Search for the cell housing the specified text and yield its (x, y) center coordinate. 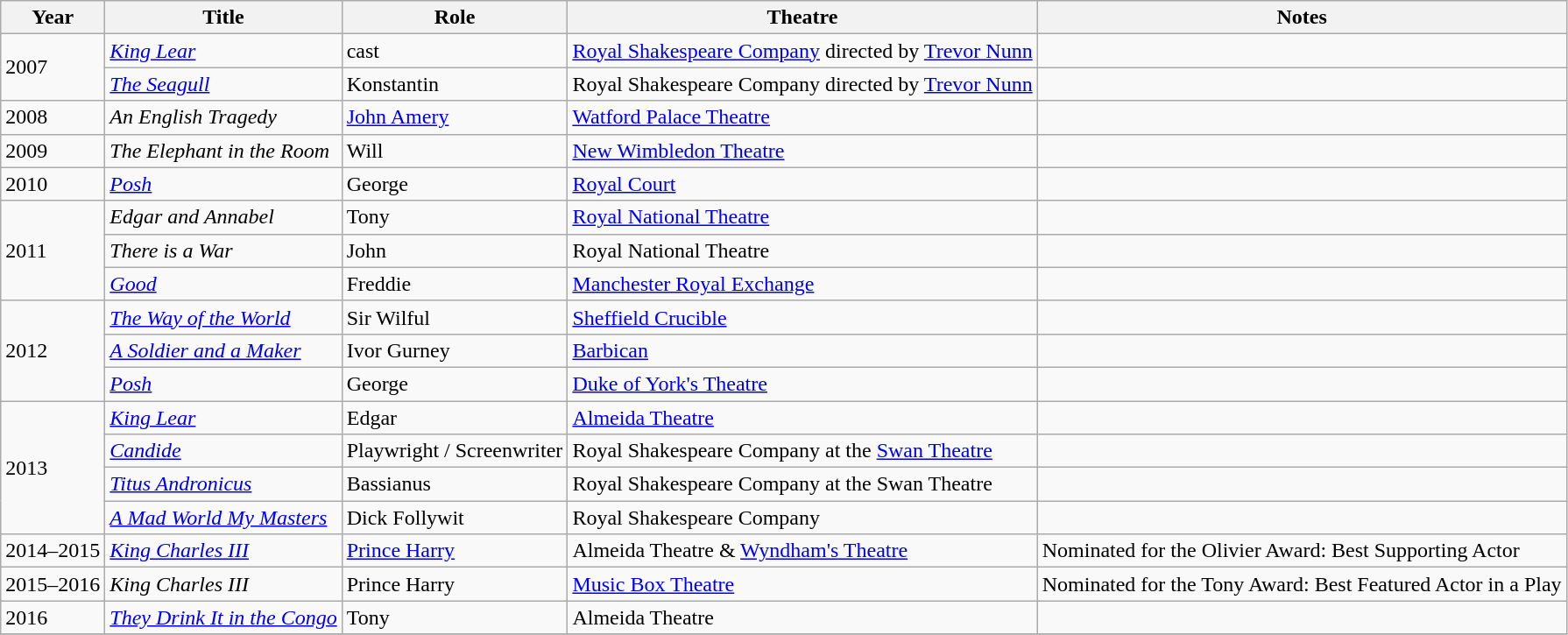
Role (455, 18)
2011 (53, 250)
Watford Palace Theatre (802, 117)
Good (223, 284)
2015–2016 (53, 584)
Manchester Royal Exchange (802, 284)
Royal Court (802, 184)
Dick Follywit (455, 518)
A Mad World My Masters (223, 518)
2007 (53, 67)
Edgar (455, 418)
Nominated for the Tony Award: Best Featured Actor in a Play (1302, 584)
Almeida Theatre & Wyndham's Theatre (802, 551)
An English Tragedy (223, 117)
Notes (1302, 18)
2009 (53, 151)
Sir Wilful (455, 317)
They Drink It in the Congo (223, 617)
Nominated for the Olivier Award: Best Supporting Actor (1302, 551)
John Amery (455, 117)
Konstantin (455, 84)
Title (223, 18)
2016 (53, 617)
There is a War (223, 250)
2008 (53, 117)
The Way of the World (223, 317)
Edgar and Annabel (223, 217)
2013 (53, 468)
Will (455, 151)
Music Box Theatre (802, 584)
Titus Andronicus (223, 484)
New Wimbledon Theatre (802, 151)
Bassianus (455, 484)
The Seagull (223, 84)
cast (455, 51)
Year (53, 18)
A Soldier and a Maker (223, 350)
Theatre (802, 18)
Ivor Gurney (455, 350)
Freddie (455, 284)
2014–2015 (53, 551)
Sheffield Crucible (802, 317)
The Elephant in the Room (223, 151)
Candide (223, 451)
John (455, 250)
2010 (53, 184)
Duke of York's Theatre (802, 384)
Royal Shakespeare Company (802, 518)
Playwright / Screenwriter (455, 451)
Barbican (802, 350)
2012 (53, 350)
